Capture the cell that displays the provided text and extract its (X, Y) central coordinate. 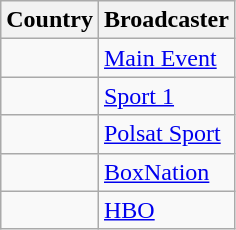
Sport 1 (166, 96)
Broadcaster (166, 20)
BoxNation (166, 172)
Main Event (166, 58)
Country (50, 20)
Polsat Sport (166, 134)
HBO (166, 210)
